Pinpoint the cell where the given text exists, returning its (X, Y) midpoint coordinate. 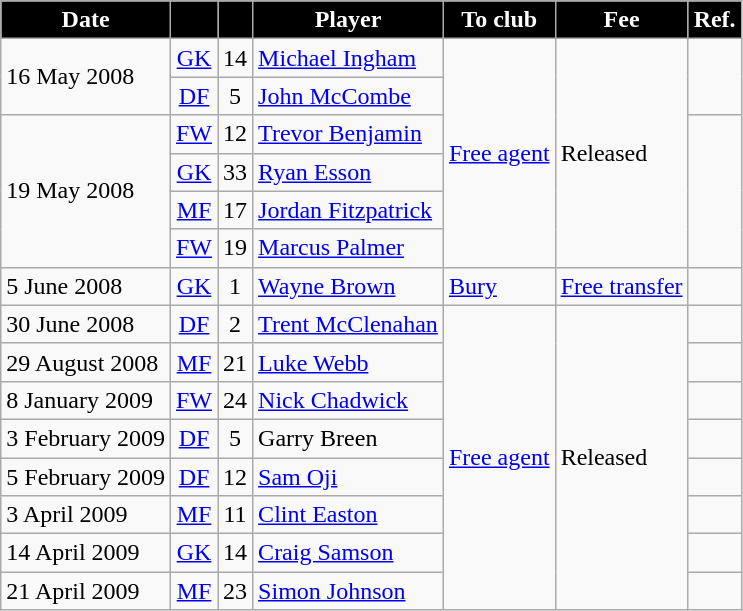
5 June 2008 (86, 286)
John McCombe (348, 96)
17 (236, 210)
24 (236, 400)
Trevor Benjamin (348, 134)
3 February 2009 (86, 438)
19 May 2008 (86, 191)
19 (236, 248)
Ryan Esson (348, 172)
Garry Breen (348, 438)
Sam Oji (348, 477)
Player (348, 20)
Simon Johnson (348, 591)
Clint Easton (348, 515)
5 February 2009 (86, 477)
2 (236, 324)
Jordan Fitzpatrick (348, 210)
Luke Webb (348, 362)
21 (236, 362)
Ref. (714, 20)
21 April 2009 (86, 591)
Wayne Brown (348, 286)
29 August 2008 (86, 362)
Nick Chadwick (348, 400)
16 May 2008 (86, 77)
Date (86, 20)
1 (236, 286)
3 April 2009 (86, 515)
Michael Ingham (348, 58)
Free transfer (622, 286)
Trent McClenahan (348, 324)
To club (499, 20)
Marcus Palmer (348, 248)
14 April 2009 (86, 553)
33 (236, 172)
30 June 2008 (86, 324)
23 (236, 591)
11 (236, 515)
Fee (622, 20)
Bury (499, 286)
Craig Samson (348, 553)
8 January 2009 (86, 400)
